Locate the cell with the specified text and output its [x, y] center coordinate. 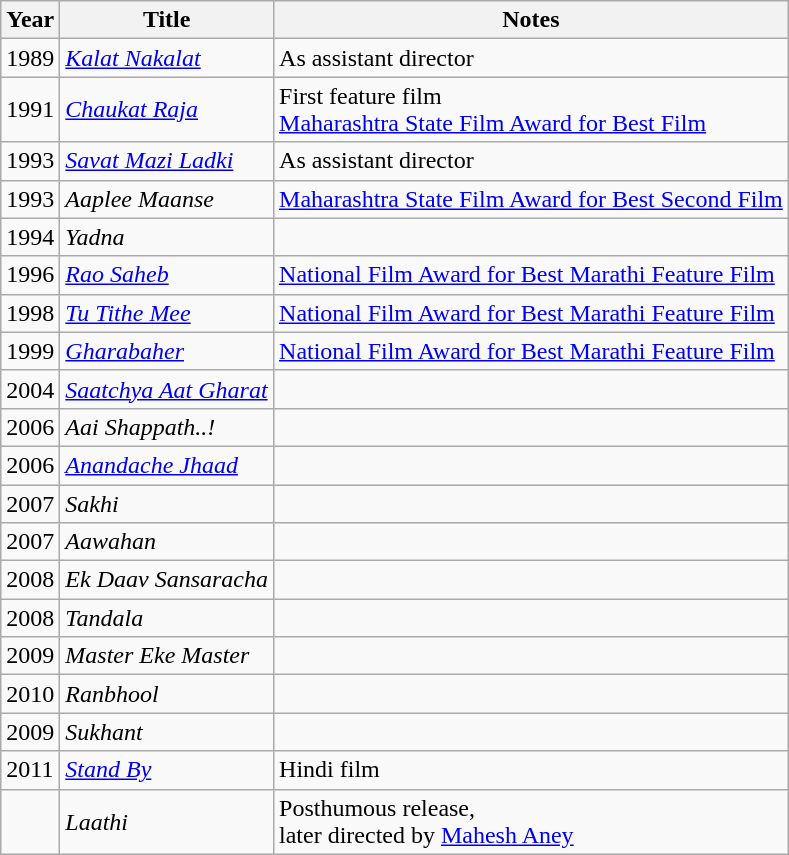
2011 [30, 770]
1998 [30, 313]
Savat Mazi Ladki [167, 161]
Maharashtra State Film Award for Best Second Film [532, 199]
2010 [30, 694]
Yadna [167, 237]
Aawahan [167, 542]
1991 [30, 110]
1996 [30, 275]
Tandala [167, 618]
1999 [30, 351]
Year [30, 20]
Ek Daav Sansaracha [167, 580]
Chaukat Raja [167, 110]
Notes [532, 20]
Rao Saheb [167, 275]
Title [167, 20]
1994 [30, 237]
Aai Shappath..! [167, 427]
Tu Tithe Mee [167, 313]
2004 [30, 389]
Kalat Nakalat [167, 58]
Anandache Jhaad [167, 465]
Hindi film [532, 770]
1989 [30, 58]
Saatchya Aat Gharat [167, 389]
Sakhi [167, 503]
Aaplee Maanse [167, 199]
Ranbhool [167, 694]
Stand By [167, 770]
Gharabaher [167, 351]
Sukhant [167, 732]
Posthumous release, later directed by Mahesh Aney [532, 822]
Master Eke Master [167, 656]
Laathi [167, 822]
First feature filmMaharashtra State Film Award for Best Film [532, 110]
